Scan for the cell matching the given text and deliver its (X, Y) coordinate at center. 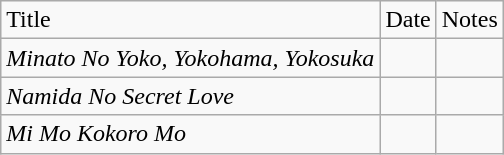
Title (190, 20)
Notes (470, 20)
Namida No Secret Love (190, 96)
Date (408, 20)
Minato No Yoko, Yokohama, Yokosuka (190, 58)
Mi Mo Kokoro Mo (190, 134)
